Provide the (X, Y) coordinate of the cell's center where the given text is located.  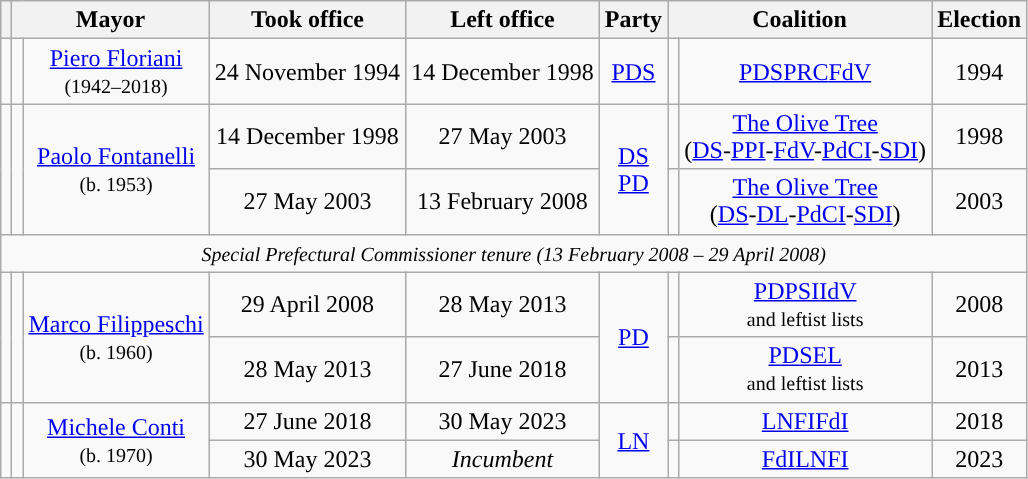
Incumbent (503, 459)
Coalition (800, 20)
Election (980, 20)
Paolo Fontanelli(b. 1953) (116, 169)
29 April 2008 (307, 304)
The Olive Tree(DS-PPI-FdV-PdCI-SDI) (806, 136)
Special Prefectural Commissioner tenure (13 February 2008 – 29 April 2008) (514, 253)
2013 (980, 370)
PDSPRCFdV (806, 72)
2003 (980, 202)
LNFIFdI (806, 421)
DSPD (633, 169)
PDS (633, 72)
Took office (307, 20)
1994 (980, 72)
Party (633, 20)
2018 (980, 421)
Left office (503, 20)
FdILNFI (806, 459)
Marco Filippeschi(b. 1960) (116, 337)
Michele Conti(b. 1970) (116, 440)
Piero Floriani(1942–2018) (116, 72)
PDPSIIdVand leftist lists (806, 304)
PDSELand leftist lists (806, 370)
24 November 1994 (307, 72)
1998 (980, 136)
13 February 2008 (503, 202)
PD (633, 337)
2023 (980, 459)
Mayor (110, 20)
LN (633, 440)
2008 (980, 304)
The Olive Tree(DS-DL-PdCI-SDI) (806, 202)
